Scan for the cell matching the given text and deliver its [x, y] coordinate at center. 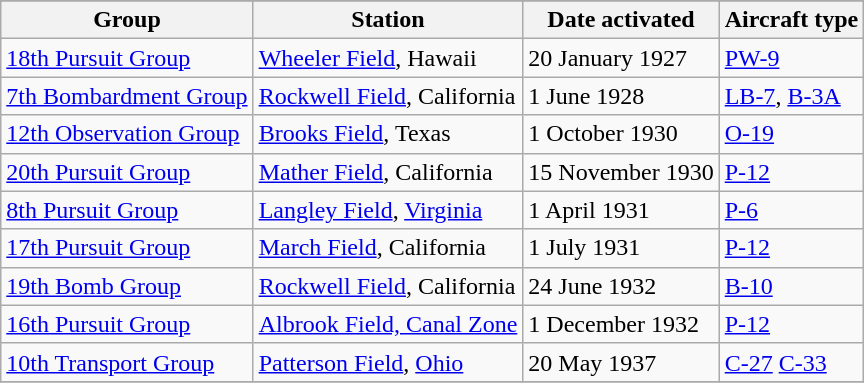
20th Pursuit Group [127, 172]
1 June 1928 [621, 96]
8th Pursuit Group [127, 210]
1 April 1931 [621, 210]
16th Pursuit Group [127, 324]
18th Pursuit Group [127, 58]
C-27 C-33 [792, 362]
1 October 1930 [621, 134]
Langley Field, Virginia [388, 210]
Aircraft type [792, 20]
17th Pursuit Group [127, 248]
P-6 [792, 210]
12th Observation Group [127, 134]
LB-7, B-3A [792, 96]
7th Bombardment Group [127, 96]
1 July 1931 [621, 248]
March Field, California [388, 248]
Albrook Field, Canal Zone [388, 324]
20 May 1937 [621, 362]
PW-9 [792, 58]
Brooks Field, Texas [388, 134]
1 December 1932 [621, 324]
15 November 1930 [621, 172]
10th Transport Group [127, 362]
20 January 1927 [621, 58]
Wheeler Field, Hawaii [388, 58]
O-19 [792, 134]
Date activated [621, 20]
19th Bomb Group [127, 286]
24 June 1932 [621, 286]
B-10 [792, 286]
Group [127, 20]
Patterson Field, Ohio [388, 362]
Station [388, 20]
Mather Field, California [388, 172]
